Pinpoint the cell where the given text exists, returning its [X, Y] midpoint coordinate. 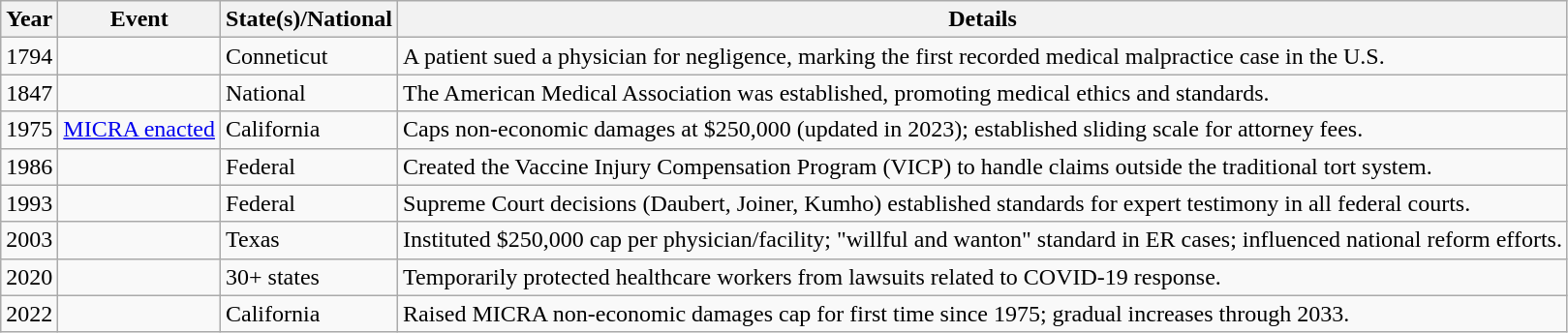
Year [29, 19]
2003 [29, 240]
Texas [310, 240]
Instituted $250,000 cap per physician/facility; "willful and wanton" standard in ER cases; influenced national reform efforts. [983, 240]
A patient sued a physician for negligence, marking the first recorded medical malpractice case in the U.S. [983, 56]
1993 [29, 203]
National [310, 93]
Conneticut [310, 56]
MICRA enacted [139, 130]
2020 [29, 277]
Created the Vaccine Injury Compensation Program (VICP) to handle claims outside the traditional tort system. [983, 166]
1794 [29, 56]
2022 [29, 314]
The American Medical Association was established, promoting medical ethics and standards. [983, 93]
Temporarily protected healthcare workers from lawsuits related to COVID-19 response. [983, 277]
30+ states [310, 277]
Caps non-economic damages at $250,000 (updated in 2023); established sliding scale for attorney fees. [983, 130]
1847 [29, 93]
Raised MICRA non-economic damages cap for first time since 1975; gradual increases through 2033. [983, 314]
1975 [29, 130]
1986 [29, 166]
Supreme Court decisions (Daubert, Joiner, Kumho) established standards for expert testimony in all federal courts. [983, 203]
Details [983, 19]
Event [139, 19]
State(s)/National [310, 19]
